Provide the (X, Y) coordinate of the cell's center where the given text is located.  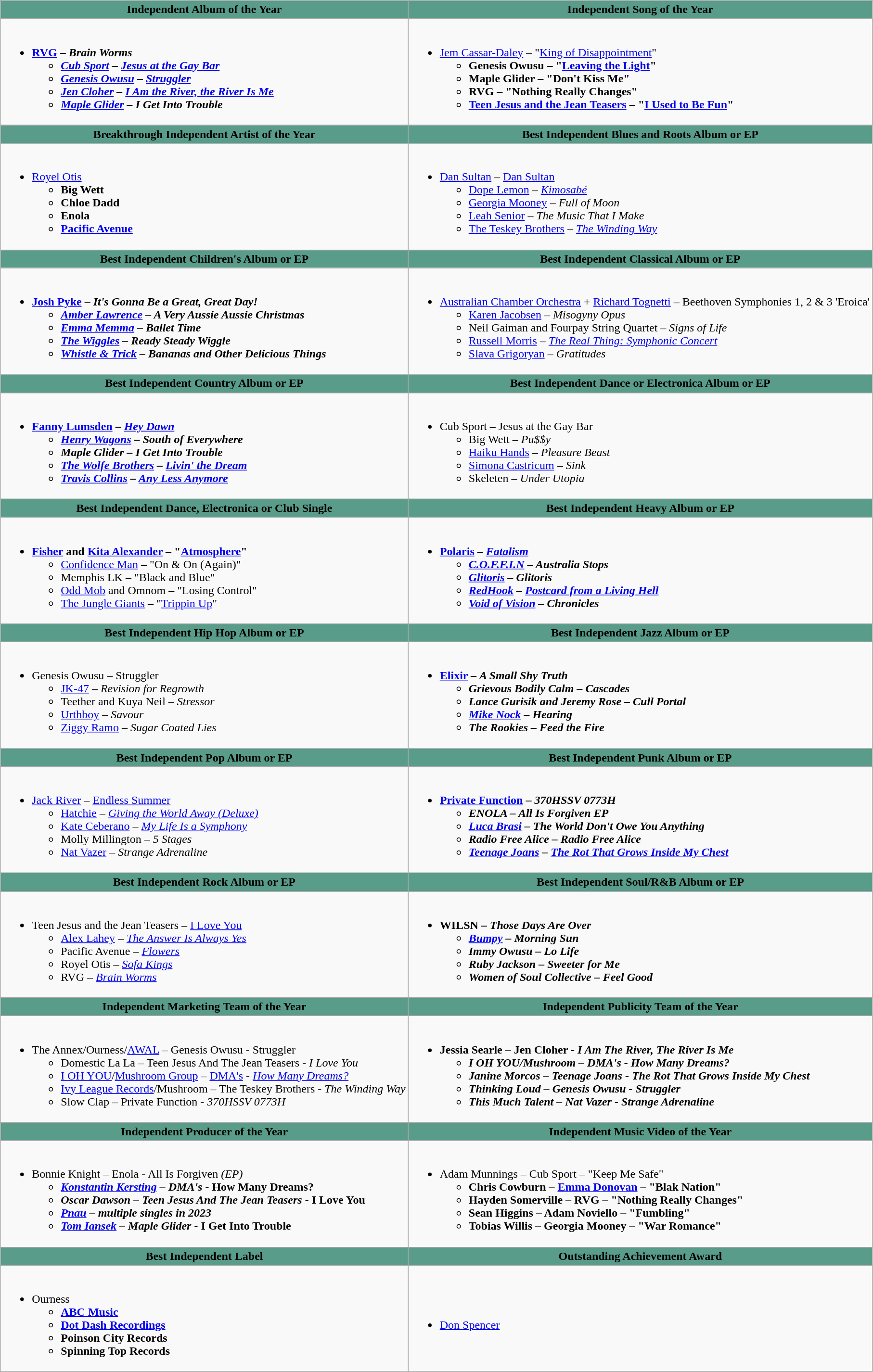
Best Independent Pop Album or EP (205, 758)
Royel OtisBig WettChloe DaddEnolaPacific Avenue (205, 196)
Best Independent Soul/R&B Album or EP (640, 882)
Best Independent Label (205, 1256)
Best Independent Country Album or EP (205, 383)
Independent Song of the Year (640, 10)
Polaris – FatalismC.O.F.F.I.N – Australia StopsGlitoris – GlitorisRedHook – Postcard from a Living HellVoid of Vision – Chronicles (640, 571)
Breakthrough Independent Artist of the Year (205, 134)
Outstanding Achievement Award (640, 1256)
Independent Marketing Team of the Year (205, 1007)
Teen Jesus and the Jean Teasers – I Love YouAlex Lahey – The Answer Is Always YesPacific Avenue – FlowersRoyel Otis – Sofa KingsRVG – Brain Worms (205, 945)
Independent Publicity Team of the Year (640, 1007)
Best Independent Heavy Album or EP (640, 508)
Independent Music Video of the Year (640, 1131)
OurnessABC MusicDot Dash RecordingsPoinson City RecordsSpinning Top Records (205, 1318)
Independent Producer of the Year (205, 1131)
Best Independent Dance, Electronica or Club Single (205, 508)
Best Independent Classical Album or EP (640, 259)
Don Spencer (640, 1318)
Independent Album of the Year (205, 10)
Best Independent Hip Hop Album or EP (205, 633)
Dan Sultan – Dan SultanDope Lemon – KimosabéGeorgia Mooney – Full of MoonLeah Senior – The Music That I MakeThe Teskey Brothers – The Winding Way (640, 196)
Genesis Owusu – StrugglerJK-47 – Revision for RegrowthTeether and Kuya Neil – StressorUrthboy – SavourZiggy Ramo – Sugar Coated Lies (205, 695)
Best Independent Rock Album or EP (205, 882)
Best Independent Dance or Electronica Album or EP (640, 383)
Elixir – A Small Shy TruthGrievous Bodily Calm – CascadesLance Gurisik and Jeremy Rose – Cull PortalMike Nock – HearingThe Rookies – Feed the Fire (640, 695)
Best Independent Punk Album or EP (640, 758)
Best Independent Jazz Album or EP (640, 633)
WILSN – Those Days Are OverBumpy – Morning SunImmy Owusu – Lo LifeRuby Jackson – Sweeter for MeWomen of Soul Collective – Feel Good (640, 945)
Best Independent Children's Album or EP (205, 259)
Cub Sport – Jesus at the Gay BarBig Wett – Pu$$yHaiku Hands – Pleasure BeastSimona Castricum – SinkSkeleten – Under Utopia (640, 445)
Best Independent Blues and Roots Album or EP (640, 134)
